Scan for the cell matching the given text and deliver its [X, Y] coordinate at center. 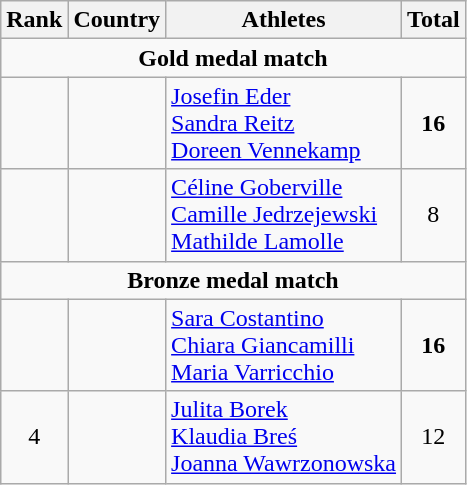
Sara CostantinoChiara GiancamilliMaria Varricchio [284, 345]
Bronze medal match [233, 280]
Athletes [284, 20]
4 [34, 437]
Rank [34, 20]
Josefin EderSandra ReitzDoreen Vennekamp [284, 123]
12 [434, 437]
8 [434, 215]
Céline GobervilleCamille JedrzejewskiMathilde Lamolle [284, 215]
Total [434, 20]
Country [117, 20]
Gold medal match [233, 58]
Julita BorekKlaudia BreśJoanna Wawrzonowska [284, 437]
